Find where the given text appears and provide that cell's center as [x, y] coordinate. 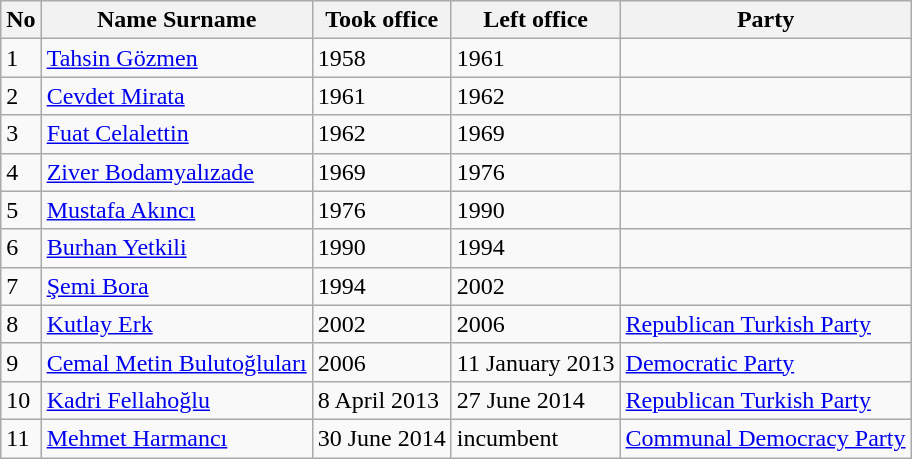
4 [21, 172]
1 [21, 58]
Şemi Bora [176, 286]
Communal Democracy Party [766, 438]
Took office [382, 20]
Mehmet Harmancı [176, 438]
3 [21, 134]
Democratic Party [766, 362]
6 [21, 248]
27 June 2014 [536, 400]
Name Surname [176, 20]
Party [766, 20]
Ziver Bodamyalızade [176, 172]
Fuat Celalettin [176, 134]
9 [21, 362]
10 [21, 400]
Tahsin Gözmen [176, 58]
incumbent [536, 438]
Burhan Yetkili [176, 248]
No [21, 20]
2 [21, 96]
5 [21, 210]
Mustafa Akıncı [176, 210]
8 [21, 324]
Cevdet Mirata [176, 96]
Kutlay Erk [176, 324]
8 April 2013 [382, 400]
11 [21, 438]
1958 [382, 58]
7 [21, 286]
Kadri Fellahoğlu [176, 400]
30 June 2014 [382, 438]
Cemal Metin Bulutoğluları [176, 362]
11 January 2013 [536, 362]
Left office [536, 20]
